For the text-containing cell, return its midpoint in [x, y] coordinate format. 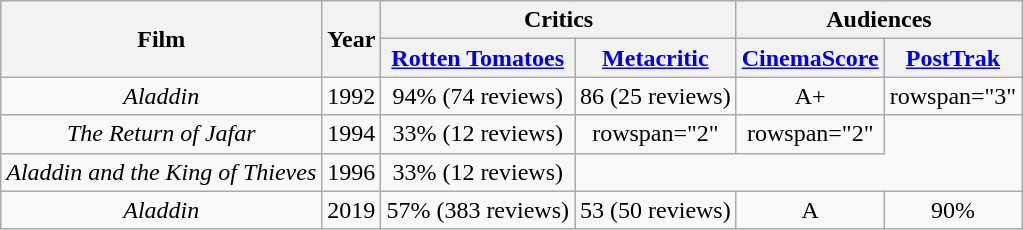
Aladdin and the King of Thieves [162, 172]
The Return of Jafar [162, 134]
Critics [558, 20]
A+ [810, 96]
1994 [352, 134]
Film [162, 39]
57% (383 reviews) [478, 210]
1992 [352, 96]
1996 [352, 172]
2019 [352, 210]
Year [352, 39]
86 (25 reviews) [656, 96]
Audiences [878, 20]
A [810, 210]
90% [953, 210]
94% (74 reviews) [478, 96]
Metacritic [656, 58]
Rotten Tomatoes [478, 58]
CinemaScore [810, 58]
53 (50 reviews) [656, 210]
rowspan="3" [953, 96]
PostTrak [953, 58]
